Pinpoint the cell where the given text exists, returning its (X, Y) midpoint coordinate. 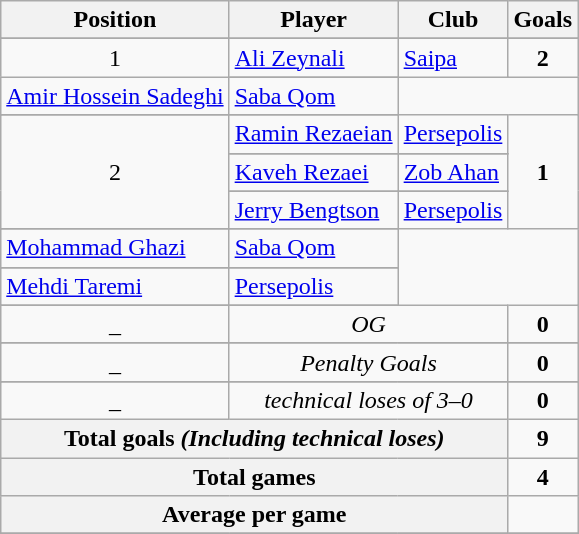
Mohammad Ghazi (115, 248)
Position (115, 20)
Player (314, 20)
Jerry Bengtson (314, 210)
9 (543, 438)
Average per game (254, 515)
Zob Ahan (453, 172)
Goals (543, 20)
Mehdi Taremi (115, 286)
Total games (254, 477)
Kaveh Rezaei (314, 172)
Club (453, 20)
Ramin Rezaeian (314, 134)
Total goals (Including technical loses) (254, 438)
Amir Hossein Sadeghi (115, 96)
technical loses of 3–0 (368, 400)
Penalty Goals (368, 362)
OG (368, 324)
Ali Zeynali (314, 58)
4 (543, 477)
Saipa (453, 58)
